Capture the cell that displays the provided text and extract its (x, y) central coordinate. 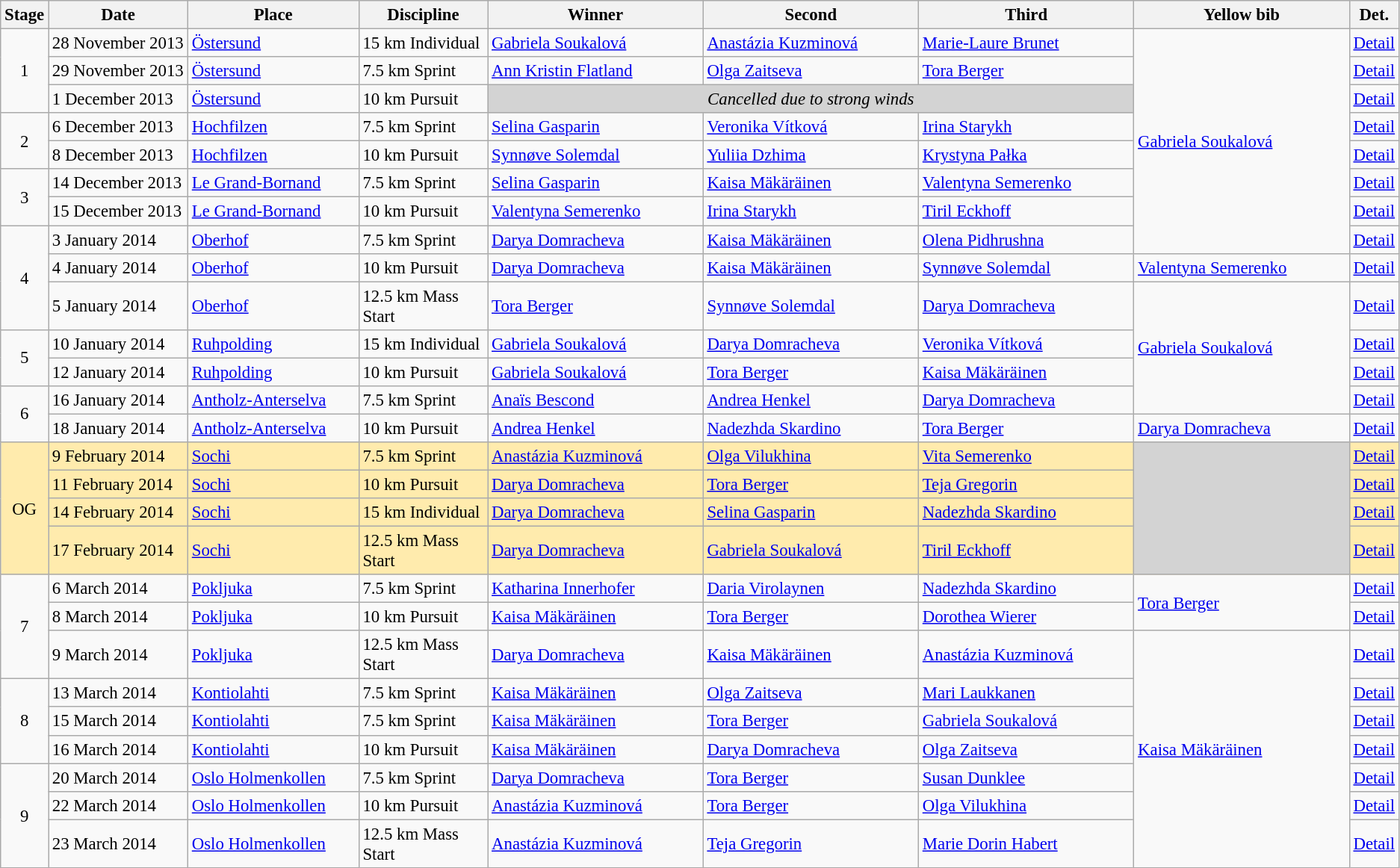
Daria Virolaynen (811, 589)
7 (25, 627)
Olena Pidhrushna (1026, 240)
14 December 2013 (118, 183)
Date (118, 15)
22 March 2014 (118, 805)
2 (25, 140)
20 March 2014 (118, 778)
8 (25, 722)
8 March 2014 (118, 617)
Mari Laukkanen (1026, 693)
4 (25, 278)
18 January 2014 (118, 428)
9 February 2014 (118, 456)
16 March 2014 (118, 749)
Anaïs Bescond (595, 400)
1 December 2013 (118, 99)
Yellow bib (1242, 15)
OG (25, 508)
6 December 2013 (118, 127)
Krystyna Pałka (1026, 155)
9 March 2014 (118, 654)
5 (25, 357)
13 March 2014 (118, 693)
17 February 2014 (118, 551)
15 December 2013 (118, 211)
Katharina Innerhofer (595, 589)
6 March 2014 (118, 589)
28 November 2013 (118, 43)
Marie Dorin Habert (1026, 844)
9 (25, 816)
Third (1026, 15)
Dorothea Wierer (1026, 617)
Det. (1374, 15)
29 November 2013 (118, 71)
Ann Kristin Flatland (595, 71)
6 (25, 414)
Yuliia Dzhima (811, 155)
11 February 2014 (118, 484)
5 January 2014 (118, 306)
Second (811, 15)
16 January 2014 (118, 400)
8 December 2013 (118, 155)
1 (25, 72)
23 March 2014 (118, 844)
Winner (595, 15)
Stage (25, 15)
14 February 2014 (118, 512)
Place (273, 15)
Vita Semerenko (1026, 456)
10 January 2014 (118, 344)
4 January 2014 (118, 267)
12 January 2014 (118, 372)
3 (25, 197)
3 January 2014 (118, 240)
Discipline (423, 15)
Cancelled due to strong winds (811, 99)
15 March 2014 (118, 722)
Susan Dunklee (1026, 778)
Marie-Laure Brunet (1026, 43)
